Detect which cell encompasses the target text, then output its [x, y] center coordinate. 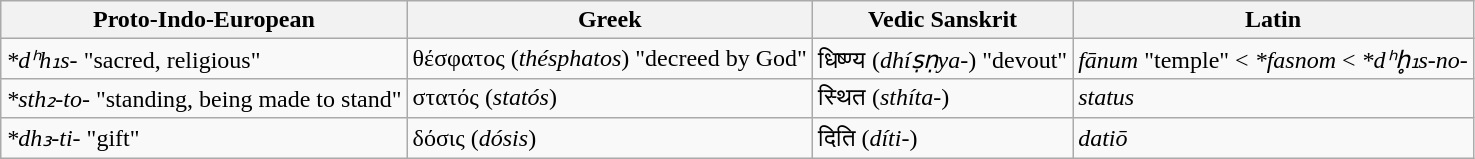
धिष्ण्य (dhíṣṇya-) "devout" [942, 59]
δόσις (dósis) [610, 138]
*sth₂-to- "standing, being made to stand" [204, 98]
στατός (statós) [610, 98]
दिति (díti-) [942, 138]
Latin [1274, 20]
θέσφατος (thésphatos) "decreed by God" [610, 59]
Proto-Indo-European [204, 20]
Greek [610, 20]
*dh₃-ti- "gift" [204, 138]
fānum "temple" < *fasnom < *dʰh̥₁s-no- [1274, 59]
datiō [1274, 138]
status [1274, 98]
स्थित (sthíta-) [942, 98]
Vedic Sanskrit [942, 20]
*dʰh₁s- "sacred, religious" [204, 59]
